Determine the [X, Y] coordinate at the center of the cell enclosing the given text.  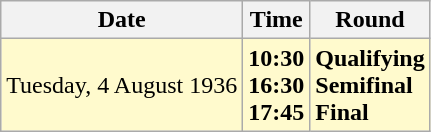
QualifyingSemifinalFinal [370, 85]
Date [122, 20]
10:3016:3017:45 [276, 85]
Round [370, 20]
Time [276, 20]
Tuesday, 4 August 1936 [122, 85]
